Extract the (X, Y) coordinate from the center of the cell holding the provided text.  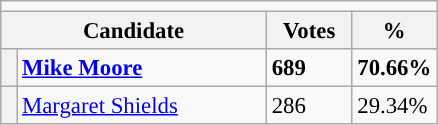
29.34% (394, 106)
286 (309, 106)
Candidate (134, 31)
Mike Moore (142, 68)
% (394, 31)
689 (309, 68)
70.66% (394, 68)
Margaret Shields (142, 106)
Votes (309, 31)
